Scan for the cell matching the given text and deliver its (x, y) coordinate at center. 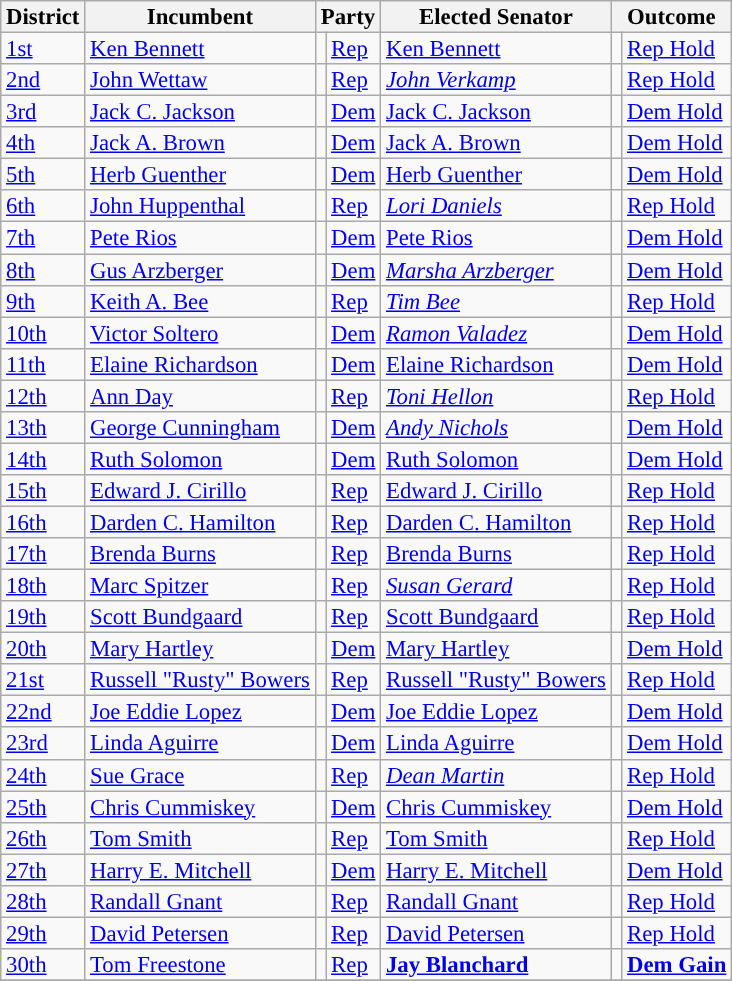
2nd (43, 80)
29th (43, 933)
19th (43, 617)
Incumbent (200, 17)
Toni Hellon (496, 396)
Dean Martin (496, 775)
Ann Day (200, 396)
11th (43, 364)
Ramon Valadez (496, 333)
Gus Arzberger (200, 270)
Victor Soltero (200, 333)
13th (43, 428)
Dem Gain (677, 965)
Outcome (672, 17)
4th (43, 143)
Jay Blanchard (496, 965)
Susan Gerard (496, 586)
24th (43, 775)
Marsha Arzberger (496, 270)
John Verkamp (496, 80)
3rd (43, 112)
Sue Grace (200, 775)
1st (43, 49)
Marc Spitzer (200, 586)
Andy Nichols (496, 428)
9th (43, 301)
Party (348, 17)
25th (43, 807)
Tom Freestone (200, 965)
21st (43, 680)
18th (43, 586)
14th (43, 459)
Keith A. Bee (200, 301)
20th (43, 649)
8th (43, 270)
30th (43, 965)
5th (43, 175)
7th (43, 238)
17th (43, 554)
John Wettaw (200, 80)
Lori Daniels (496, 206)
John Huppenthal (200, 206)
Tim Bee (496, 301)
26th (43, 838)
27th (43, 870)
15th (43, 491)
6th (43, 206)
23rd (43, 744)
District (43, 17)
22nd (43, 712)
George Cunningham (200, 428)
Elected Senator (496, 17)
12th (43, 396)
28th (43, 902)
10th (43, 333)
16th (43, 522)
